Output the [x, y] coordinate of the center of the cell containing the given text.  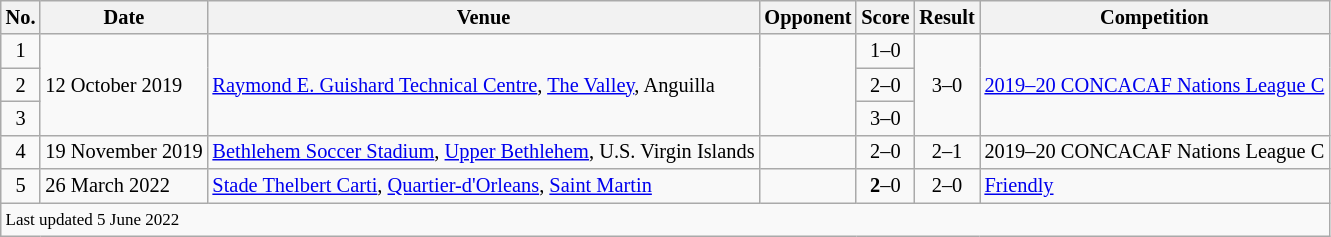
1–0 [885, 51]
Venue [484, 17]
12 October 2019 [124, 84]
19 November 2019 [124, 152]
4 [21, 152]
26 March 2022 [124, 186]
Friendly [1155, 186]
3 [21, 118]
Opponent [808, 17]
Last updated 5 June 2022 [665, 219]
Date [124, 17]
1 [21, 51]
Stade Thelbert Carti, Quartier-d'Orleans, Saint Martin [484, 186]
2–1 [946, 152]
Bethlehem Soccer Stadium, Upper Bethlehem, U.S. Virgin Islands [484, 152]
No. [21, 17]
5 [21, 186]
Raymond E. Guishard Technical Centre, The Valley, Anguilla [484, 84]
Competition [1155, 17]
Result [946, 17]
Score [885, 17]
2 [21, 85]
